From the cell containing the given text, extract its center point as [x, y] coordinate. 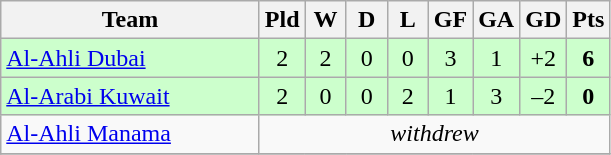
–2 [544, 96]
withdrew [434, 134]
L [408, 20]
GF [450, 20]
Pts [588, 20]
W [326, 20]
D [366, 20]
GA [496, 20]
Al-Ahli Manama [130, 134]
Al-Ahli Dubai [130, 58]
6 [588, 58]
+2 [544, 58]
Al-Arabi Kuwait [130, 96]
GD [544, 20]
Pld [282, 20]
Team [130, 20]
